Pinpoint the cell where the given text exists, returning its [x, y] midpoint coordinate. 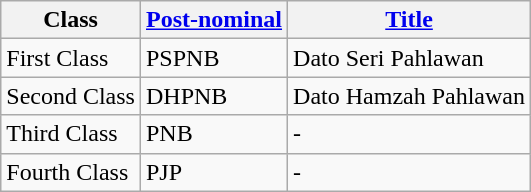
PJP [214, 172]
Dato Seri Pahlawan [410, 58]
PNB [214, 134]
Post-nominal [214, 20]
PSPNB [214, 58]
DHPNB [214, 96]
Title [410, 20]
Second Class [71, 96]
Third Class [71, 134]
Dato Hamzah Pahlawan [410, 96]
First Class [71, 58]
Class [71, 20]
Fourth Class [71, 172]
